Capture the cell that displays the provided text and extract its (x, y) central coordinate. 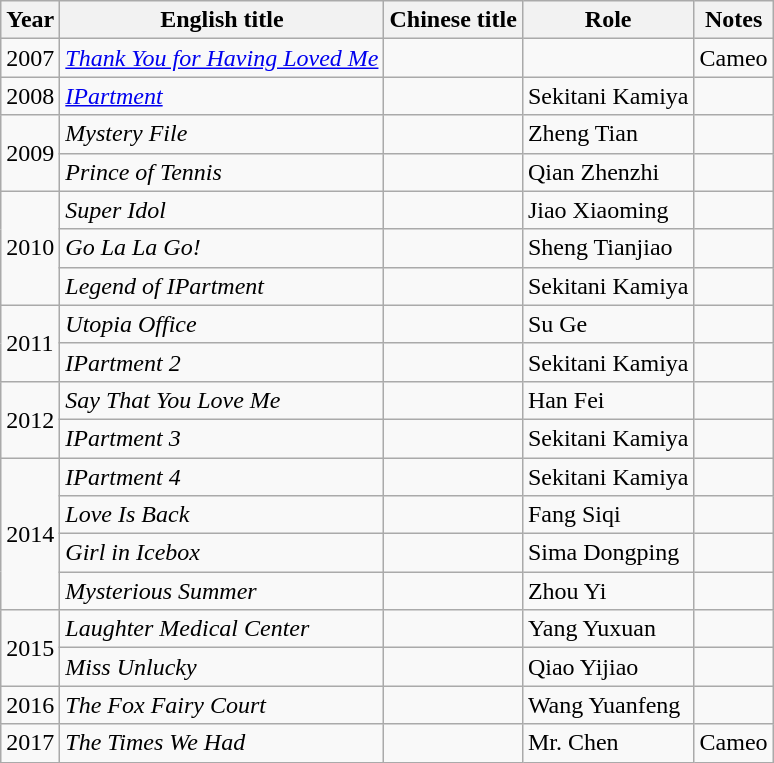
Yang Yuxuan (608, 629)
IPartment (222, 96)
IPartment 3 (222, 438)
Chinese title (453, 20)
IPartment 4 (222, 477)
Mysterious Summer (222, 591)
2009 (30, 153)
Zheng Tian (608, 134)
Wang Yuanfeng (608, 705)
Sheng Tianjiao (608, 248)
Legend of IPartment (222, 286)
Thank You for Having Loved Me (222, 58)
2010 (30, 248)
2011 (30, 343)
2016 (30, 705)
Notes (734, 20)
IPartment 2 (222, 362)
Jiao Xiaoming (608, 210)
2015 (30, 648)
English title (222, 20)
Role (608, 20)
Sima Dongping (608, 553)
Say That You Love Me (222, 400)
Qiao Yijiao (608, 667)
Mr. Chen (608, 743)
The Times We Had (222, 743)
Love Is Back (222, 515)
2007 (30, 58)
Su Ge (608, 324)
Miss Unlucky (222, 667)
Utopia Office (222, 324)
2012 (30, 419)
2008 (30, 96)
Super Idol (222, 210)
Mystery File (222, 134)
Year (30, 20)
Qian Zhenzhi (608, 172)
Fang Siqi (608, 515)
Go La La Go! (222, 248)
Zhou Yi (608, 591)
Han Fei (608, 400)
The Fox Fairy Court (222, 705)
2014 (30, 534)
2017 (30, 743)
Prince of Tennis (222, 172)
Girl in Icebox (222, 553)
Laughter Medical Center (222, 629)
